Scan for the cell matching the given text and deliver its (x, y) coordinate at center. 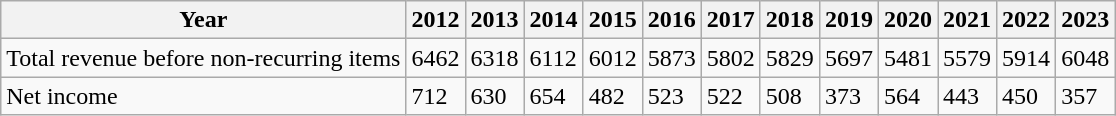
5873 (672, 58)
508 (790, 96)
5481 (908, 58)
2016 (672, 20)
6112 (554, 58)
443 (968, 96)
2017 (730, 20)
2013 (494, 20)
2015 (612, 20)
482 (612, 96)
654 (554, 96)
564 (908, 96)
373 (848, 96)
Total revenue before non-recurring items (204, 58)
5914 (1026, 58)
2014 (554, 20)
5802 (730, 58)
2022 (1026, 20)
523 (672, 96)
Year (204, 20)
2019 (848, 20)
2023 (1086, 20)
6462 (436, 58)
5829 (790, 58)
5697 (848, 58)
6318 (494, 58)
2021 (968, 20)
2012 (436, 20)
522 (730, 96)
357 (1086, 96)
Net income (204, 96)
712 (436, 96)
2018 (790, 20)
450 (1026, 96)
2020 (908, 20)
6012 (612, 58)
6048 (1086, 58)
5579 (968, 58)
630 (494, 96)
